Pinpoint the cell where the given text exists, returning its (X, Y) midpoint coordinate. 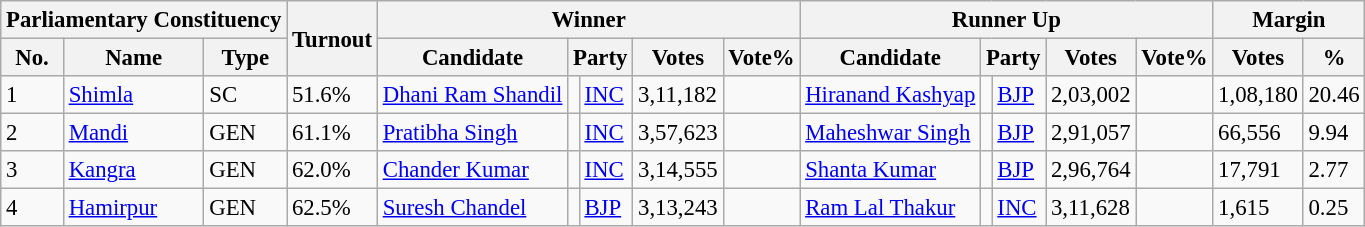
Turnout (332, 38)
3 (32, 170)
Runner Up (1006, 20)
51.6% (332, 95)
3,13,243 (678, 208)
Mandi (134, 133)
Dhani Ram Shandil (472, 95)
Maheshwar Singh (890, 133)
% (1334, 58)
4 (32, 208)
1 (32, 95)
Parliamentary Constituency (144, 20)
Ram Lal Thakur (890, 208)
1,08,180 (1258, 95)
2 (32, 133)
61.1% (332, 133)
SC (246, 95)
2,03,002 (1091, 95)
20.46 (1334, 95)
3,14,555 (678, 170)
3,11,182 (678, 95)
Hiranand Kashyap (890, 95)
Shimla (134, 95)
2,96,764 (1091, 170)
Hamirpur (134, 208)
3,11,628 (1091, 208)
62.0% (332, 170)
Pratibha Singh (472, 133)
Kangra (134, 170)
3,57,623 (678, 133)
9.94 (1334, 133)
66,556 (1258, 133)
Type (246, 58)
Winner (588, 20)
17,791 (1258, 170)
Shanta Kumar (890, 170)
2,91,057 (1091, 133)
0.25 (1334, 208)
Chander Kumar (472, 170)
Margin (1289, 20)
2.77 (1334, 170)
Suresh Chandel (472, 208)
Name (134, 58)
1,615 (1258, 208)
No. (32, 58)
62.5% (332, 208)
